Output the (x, y) coordinate of the center of the cell containing the given text.  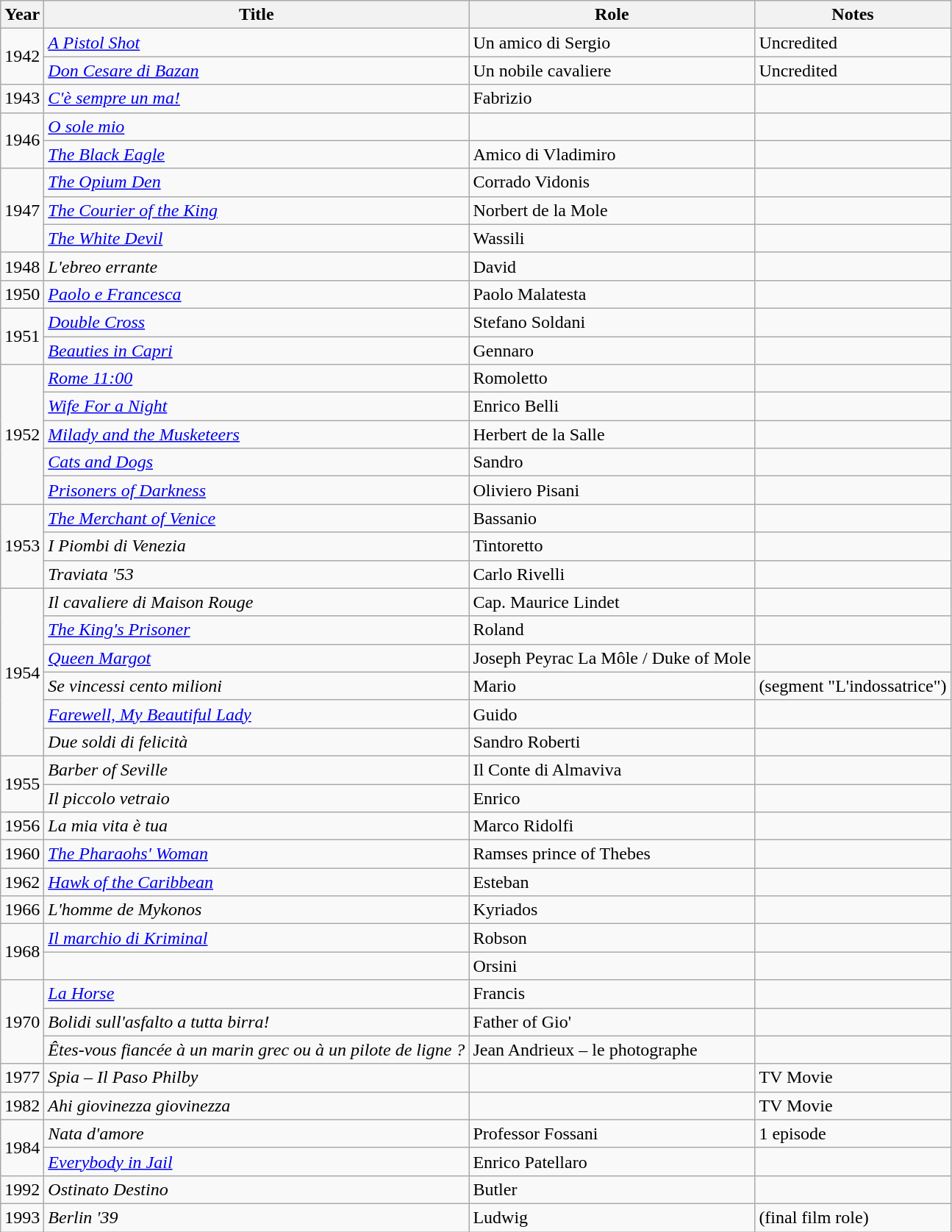
Kyriados (612, 910)
1968 (22, 952)
Paolo Malatesta (612, 294)
Herbert de la Salle (612, 434)
A Pistol Shot (257, 43)
Norbert de la Mole (612, 210)
The King's Prisoner (257, 630)
I Piombi di Venezia (257, 546)
Farewell, My Beautiful Lady (257, 714)
Title (257, 15)
L'homme de Mykonos (257, 910)
The Opium Den (257, 182)
1952 (22, 434)
Robson (612, 938)
1943 (22, 99)
Sandro Roberti (612, 742)
1953 (22, 546)
Everybody in Jail (257, 1161)
1962 (22, 882)
1954 (22, 672)
Butler (612, 1189)
Rome 11:00 (257, 379)
Se vincessi cento milioni (257, 686)
Gennaro (612, 351)
Father of Gio' (612, 1022)
(final film role) (853, 1217)
1960 (22, 854)
Un nobile cavaliere (612, 71)
Ludwig (612, 1217)
Don Cesare di Bazan (257, 71)
Il marchio di Kriminal (257, 938)
Amico di Vladimiro (612, 154)
Due soldi di felicità (257, 742)
Marco Ridolfi (612, 826)
Traviata '53 (257, 574)
Un amico di Sergio (612, 43)
1977 (22, 1078)
Double Cross (257, 322)
(segment "L'indossatrice") (853, 686)
Wassili (612, 238)
Carlo Rivelli (612, 574)
1956 (22, 826)
The Courier of the King (257, 210)
Enrico Patellaro (612, 1161)
Nata d'amore (257, 1133)
Enrico (612, 798)
Jean Andrieux – le photographe (612, 1050)
Barber of Seville (257, 770)
1948 (22, 266)
Il Conte di Almaviva (612, 770)
Bassanio (612, 518)
Wife For a Night (257, 407)
O sole mio (257, 126)
Enrico Belli (612, 407)
Spia – Il Paso Philby (257, 1078)
Il piccolo vetraio (257, 798)
La mia vita è tua (257, 826)
The Black Eagle (257, 154)
Corrado Vidonis (612, 182)
1984 (22, 1147)
Cats and Dogs (257, 462)
Orsini (612, 966)
The White Devil (257, 238)
Hawk of the Caribbean (257, 882)
1946 (22, 140)
Milady and the Musketeers (257, 434)
Francis (612, 994)
1950 (22, 294)
Fabrizio (612, 99)
C'è sempre un ma! (257, 99)
The Pharaohs' Woman (257, 854)
Paolo e Francesca (257, 294)
Year (22, 15)
Berlin '39 (257, 1217)
Professor Fossani (612, 1133)
Queen Margot (257, 658)
David (612, 266)
1 episode (853, 1133)
Beauties in Capri (257, 351)
Oliviero Pisani (612, 490)
1951 (22, 336)
Role (612, 15)
Roland (612, 630)
1955 (22, 784)
Esteban (612, 882)
Notes (853, 15)
Joseph Peyrac La Môle / Duke of Mole (612, 658)
1993 (22, 1217)
La Horse (257, 994)
Ramses prince of Thebes (612, 854)
Bolidi sull'asfalto a tutta birra! (257, 1022)
1966 (22, 910)
1992 (22, 1189)
Mario (612, 686)
Romoletto (612, 379)
Stefano Soldani (612, 322)
1947 (22, 210)
Tintoretto (612, 546)
1942 (22, 57)
Prisoners of Darkness (257, 490)
The Merchant of Venice (257, 518)
Sandro (612, 462)
Ostinato Destino (257, 1189)
Cap. Maurice Lindet (612, 602)
Ahi giovinezza giovinezza (257, 1106)
Êtes-vous fiancée à un marin grec ou à un pilote de ligne ? (257, 1050)
L'ebreo errante (257, 266)
Il cavaliere di Maison Rouge (257, 602)
1970 (22, 1022)
Guido (612, 714)
1982 (22, 1106)
